Capture the cell that displays the provided text and extract its [x, y] central coordinate. 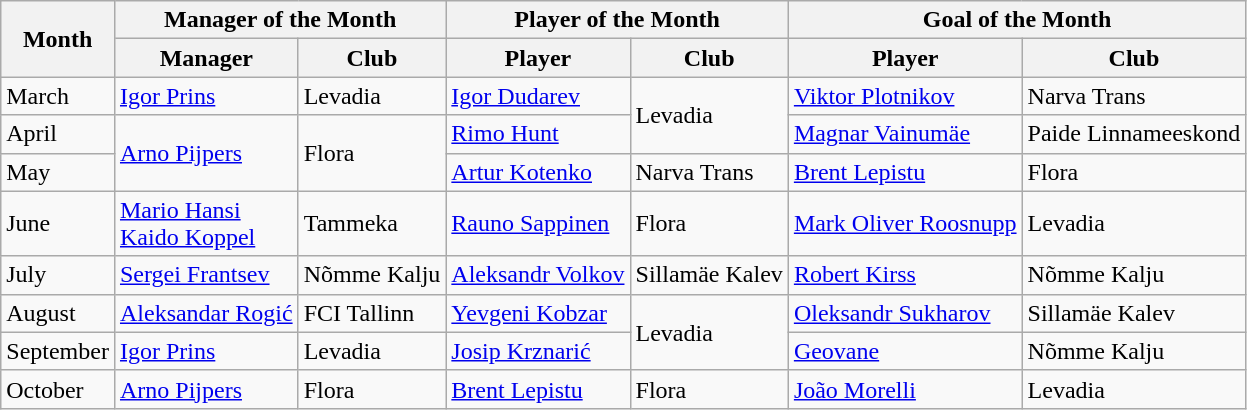
Josip Krznarić [538, 351]
October [58, 389]
Goal of the Month [1016, 20]
September [58, 351]
Robert Kirss [905, 275]
July [58, 275]
Mario Hansi Kaido Koppel [206, 224]
Month [58, 39]
Player of the Month [618, 20]
April [58, 134]
Geovane [905, 351]
Tammeka [372, 224]
Oleksandr Sukharov [905, 313]
Sergei Frantsev [206, 275]
Rauno Sappinen [538, 224]
Aleksandar Rogić [206, 313]
March [58, 96]
João Morelli [905, 389]
Aleksandr Volkov [538, 275]
Paide Linnameeskond [1134, 134]
Yevgeni Kobzar [538, 313]
June [58, 224]
Igor Dudarev [538, 96]
Rimo Hunt [538, 134]
Mark Oliver Roosnupp [905, 224]
Manager of the Month [280, 20]
Artur Kotenko [538, 172]
Magnar Vainumäe [905, 134]
Manager [206, 58]
FCI Tallinn [372, 313]
May [58, 172]
August [58, 313]
Viktor Plotnikov [905, 96]
